Search for the cell housing the specified text and yield its (X, Y) center coordinate. 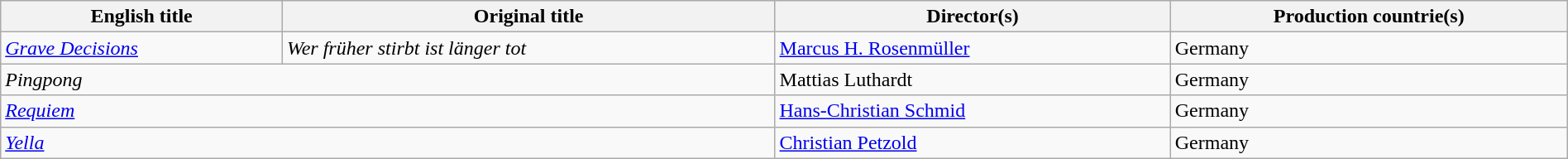
Pingpong (388, 79)
Christian Petzold (973, 142)
Requiem (388, 111)
Director(s) (973, 17)
Grave Decisions (142, 48)
English title (142, 17)
Marcus H. Rosenmüller (973, 48)
Mattias Luthardt (973, 79)
Original title (528, 17)
Wer früher stirbt ist länger tot (528, 48)
Production countrie(s) (1369, 17)
Yella (388, 142)
Hans-Christian Schmid (973, 111)
